Return the (x, y) coordinate for the center point of the cell that contains the specified text.  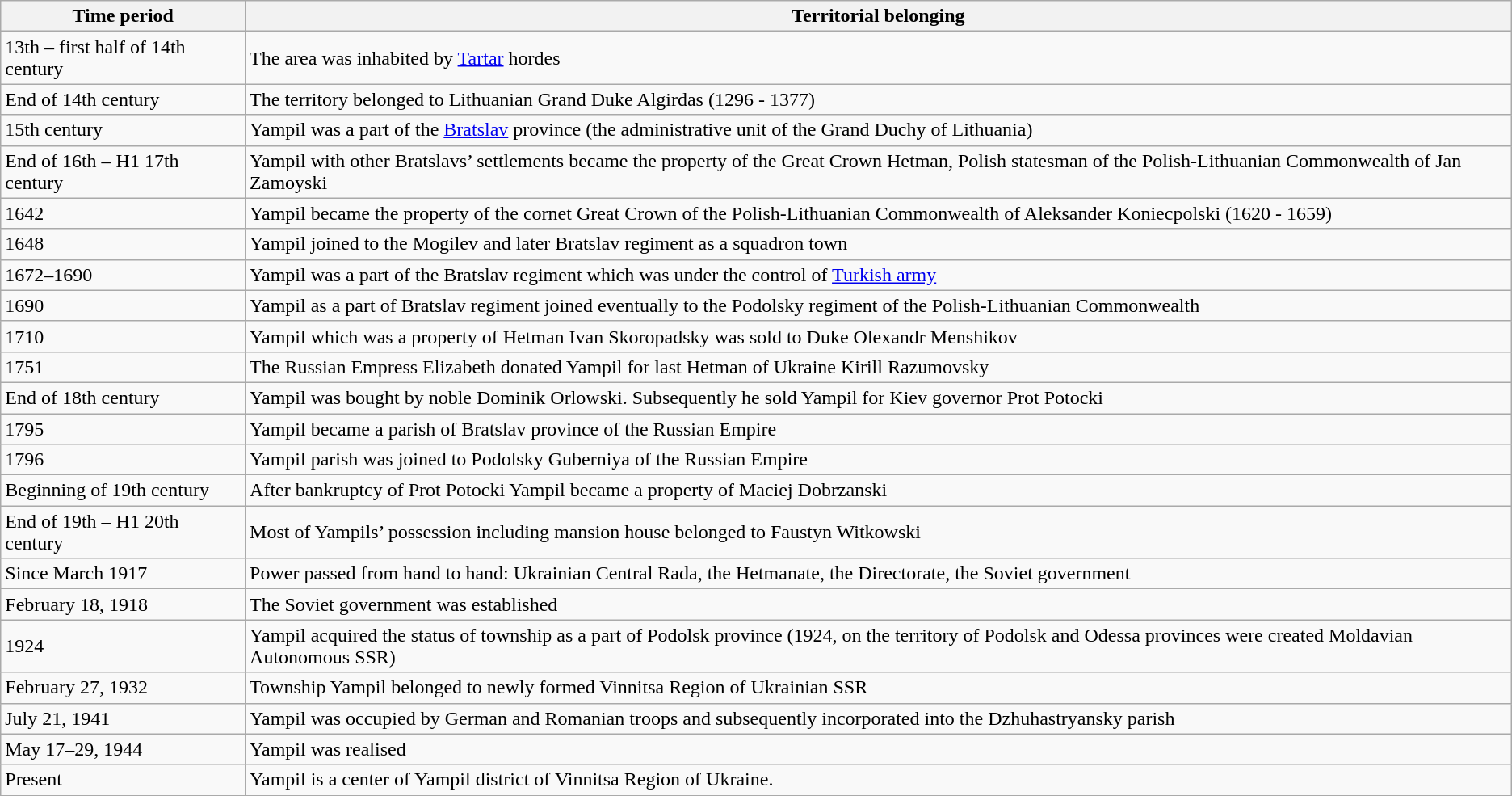
The Soviet government was established (879, 604)
Power passed from hand to hand: Ukrainian Central Rada, the Hetmanate, the Directorate, the Soviet government (879, 574)
February 18, 1918 (123, 604)
End of 19th – H1 20th century (123, 532)
1795 (123, 429)
Yampil was a part of the Bratslav regiment which was under the control of Turkish army (879, 275)
End of 14th century (123, 99)
Yampil became a parish of Bratslav province of the Russian Empire (879, 429)
1648 (123, 244)
1924 (123, 646)
The area was inhabited by Tartar hordes (879, 58)
1751 (123, 367)
Yampil was occupied by German and Romanian troops and subsequently incorporated into the Dzhuhastryansky parish (879, 718)
Time period (123, 16)
Yampil was realised (879, 749)
1690 (123, 305)
The Russian Empress Elizabeth donated Yampil for last Hetman of Ukraine Kirill Razumovsky (879, 367)
The territory belonged to Lithuanian Grand Duke Algirdas (1296 - 1377) (879, 99)
Since March 1917 (123, 574)
End of 18th century (123, 398)
Yampil parish was joined to Podolsky Guberniya of the Russian Empire (879, 460)
Yampil was bought by noble Dominik Orlowski. Subsequently he sold Yampil for Kiev governor Prot Potocki (879, 398)
Most of Yampils’ possession including mansion house belonged to Faustyn Witkowski (879, 532)
February 27, 1932 (123, 688)
1672–1690 (123, 275)
Yampil joined to the Mogilev and later Bratslav regiment as a squadron town (879, 244)
May 17–29, 1944 (123, 749)
Yampil which was a property of Hetman Ivan Skoropadsky was sold to Duke Olexandr Menshikov (879, 336)
July 21, 1941 (123, 718)
Territorial belonging (879, 16)
Township Yampil belonged to newly formed Vinnitsa Region of Ukrainian SSR (879, 688)
Beginning of 19th century (123, 491)
Present (123, 780)
15th century (123, 130)
1642 (123, 213)
After bankruptcy of Prot Potocki Yampil became a property of Maciej Dobrzanski (879, 491)
Yampil became the property of the cornet Great Crown of the Polish-Lithuanian Commonwealth of Aleksander Koniecpolski (1620 - 1659) (879, 213)
End of 16th – H1 17th century (123, 171)
Yampil as a part of Bratslav regiment joined eventually to the Podolsky regiment of the Polish-Lithuanian Commonwealth (879, 305)
Yampil was a part of the Bratslav province (the administrative unit of the Grand Duchy of Lithuania) (879, 130)
Yampil is a center of Yampil district of Vinnitsa Region of Ukraine. (879, 780)
1710 (123, 336)
13th – first half of 14th century (123, 58)
1796 (123, 460)
